Extract the [x, y] coordinate from the center of the cell holding the provided text.  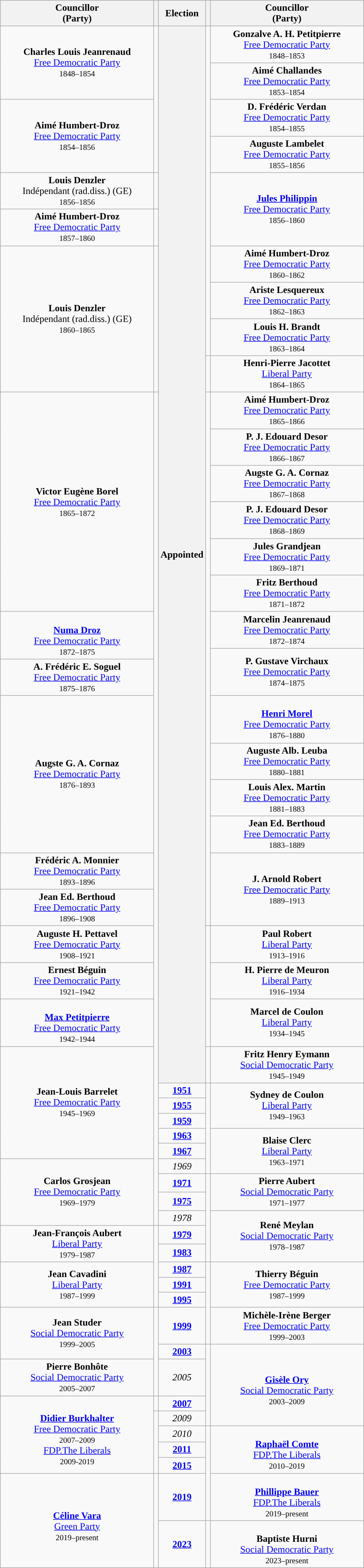
Marcel de CoulonLiberal Party1934–1945 [287, 1022]
Céline VaraGreen Party2019–present [77, 1521]
Ernest BéguinFree Democratic Party1921–1942 [77, 981]
Louis Alex. MartinFree Democratic Party1881–1883 [287, 798]
Didier BurkhalterFree Democratic Party2007–2009FDP.The Liberals2009-2019 [77, 1435]
2015 [182, 1465]
Ariste LesquereuxFree Democratic Party1862–1863 [287, 300]
Louis DenzlerIndépendant (rad.diss.) (GE)1860–1865 [77, 319]
Pierre BonhôteSocial Democratic Party2005–2007 [77, 1377]
Gonzalve A. H. PetitpierreFree Democratic Party1848–1853 [287, 45]
P. J. Edouard DesorFree Democratic Party1868–1869 [287, 520]
1955 [182, 1106]
Gisèle OrySocial Democratic Party2003–2009 [287, 1385]
1987 [182, 1270]
Numa DrozFree Democratic Party1872–1875 [77, 635]
Baptiste HurniSocial Democratic Party2023–present [287, 1545]
Jean-François AubertLiberal Party1979–1987 [77, 1244]
Henri-Pierre JacottetLiberal Party1864–1865 [287, 374]
Fritz BerthoudFree Democratic Party1871–1872 [287, 593]
Aimé Humbert-DrozFree Democratic Party1854–1856 [77, 136]
Appointed [182, 555]
Blaise ClercLiberal Party1963–1971 [287, 1151]
Auguste Alb. LeubaFree Democratic Party1880–1881 [287, 761]
Louis DenzlerIndépendant (rad.diss.) (GE)1856–1856 [77, 191]
1979 [182, 1235]
Carlos GrosjeanFree Democratic Party1969–1979 [77, 1192]
Fritz Henry EymannSocial Democratic Party1945–1949 [287, 1064]
D. Frédéric VerdanFree Democratic Party1854–1855 [287, 118]
2009 [182, 1419]
A. Frédéric E. SoguelFree Democratic Party1875–1876 [77, 677]
Auguste H. PettavelFree Democratic Party1908–1921 [77, 944]
1983 [182, 1253]
Paul RobertLiberal Party1913–1916 [287, 944]
Jean-Louis BarreletFree Democratic Party1945–1969 [77, 1102]
Aimé Humbert-DrozFree Democratic Party1857–1860 [77, 227]
Henri MorelFree Democratic Party1876–1880 [287, 719]
1975 [182, 1201]
Charles Louis JeanrenaudFree Democratic Party1848–1854 [77, 63]
Jean Ed. BerthoudFree Democratic Party1896–1908 [77, 907]
Augste G. A. CornazFree Democratic Party1867–1868 [287, 484]
Augste G. A. CornazFree Democratic Party1876–1893 [77, 774]
2023 [182, 1545]
1963 [182, 1136]
1999 [182, 1326]
Jean StuderSocial Democratic Party1999–2005 [77, 1333]
Aimé Humbert-DrozFree Democratic Party1865–1866 [287, 410]
Raphaël ComteFDP.The Liberals2010–2019 [287, 1450]
Thierry BéguinFree Democratic Party1987–1999 [287, 1285]
Jean CavadiniLiberal Party1987–1999 [77, 1285]
Jules PhilippinFree Democratic Party1856–1860 [287, 209]
Aimé Humbert-DrozFree Democratic Party1860–1862 [287, 264]
Frédéric A. MonnierFree Democratic Party1893–1896 [77, 871]
2005 [182, 1377]
René MeylanSocial Democratic Party1978–1987 [287, 1236]
Sydney de CoulonLiberal Party1949–1963 [287, 1106]
2019 [182, 1497]
2003 [182, 1351]
P. J. Edouard DesorFree Democratic Party1866–1867 [287, 447]
Aimé ChallandesFree Democratic Party1853–1854 [287, 81]
2007 [182, 1403]
Phillippe BauerFDP.The Liberals2019–present [287, 1497]
1991 [182, 1285]
1951 [182, 1091]
2010 [182, 1434]
Victor Eugène BorelFree Democratic Party1865–1872 [77, 502]
1959 [182, 1121]
1969 [182, 1166]
Jean Ed. BerthoudFree Democratic Party1883–1889 [287, 834]
Louis H. BrandtFree Democratic Party1863–1864 [287, 337]
H. Pierre de MeuronLiberal Party1916–1934 [287, 981]
J. Arnold RobertFree Democratic Party1889–1913 [287, 889]
P. Gustave VirchauxFree Democratic Party1874–1875 [287, 672]
Pierre AubertSocial Democratic Party1971–1977 [287, 1192]
Marcelin JeanrenaudFree Democratic Party1872–1874 [287, 630]
Michèle-Irène BergerFree Democratic Party1999–2003 [287, 1326]
1967 [182, 1151]
1995 [182, 1300]
1971 [182, 1183]
Election [182, 14]
1978 [182, 1218]
Jules GrandjeanFree Democratic Party1869–1871 [287, 557]
2011 [182, 1450]
Max PetitpierreFree Democratic Party1942–1944 [77, 1022]
Auguste LambeletFree Democratic Party1855–1856 [287, 154]
